Extract the (x, y) coordinate from the center of the cell holding the provided text.  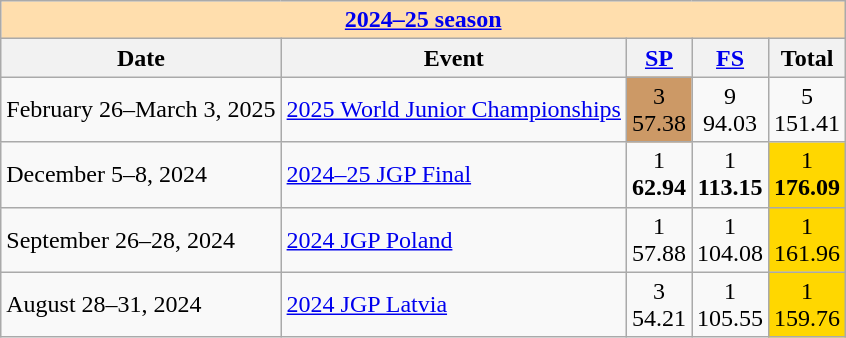
1 104.08 (730, 240)
9 94.03 (730, 110)
SP (658, 58)
FS (730, 58)
1 57.88 (658, 240)
February 26–March 3, 2025 (141, 110)
2025 World Junior Championships (454, 110)
September 26–28, 2024 (141, 240)
2024 JGP Latvia (454, 304)
2024–25 season (424, 20)
1 161.96 (808, 240)
5 151.41 (808, 110)
1 113.15 (730, 174)
Event (454, 58)
August 28–31, 2024 (141, 304)
December 5–8, 2024 (141, 174)
2024 JGP Poland (454, 240)
1 176.09 (808, 174)
3 54.21 (658, 304)
1 105.55 (730, 304)
Total (808, 58)
Date (141, 58)
1 62.94 (658, 174)
1 159.76 (808, 304)
2024–25 JGP Final (454, 174)
3 57.38 (658, 110)
